Capture the cell that displays the provided text and extract its [X, Y] central coordinate. 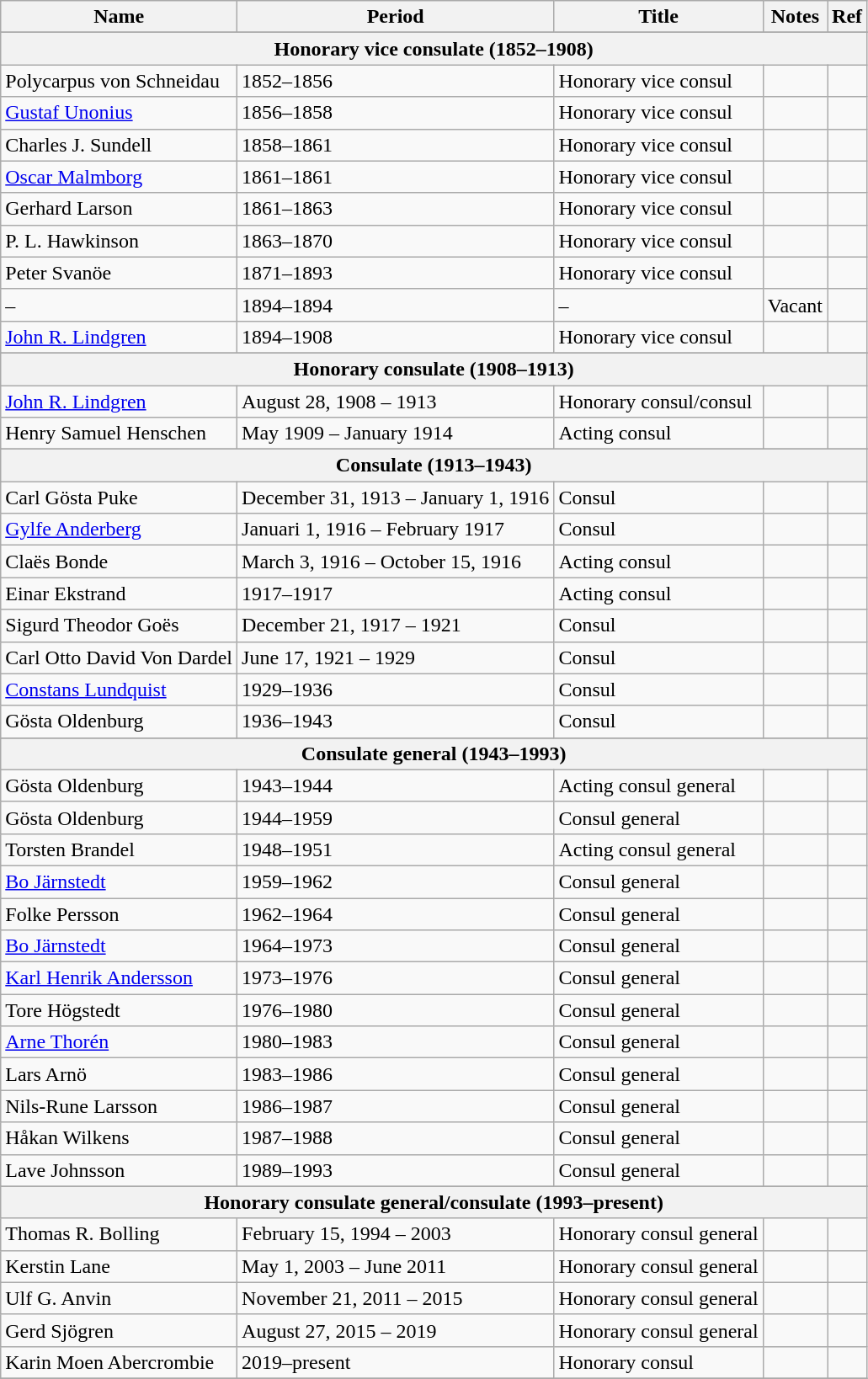
P. L. Hawkinson [120, 241]
Oscar Malmborg [120, 177]
Einar Ekstrand [120, 594]
1894–1894 [396, 305]
1986–1987 [396, 1106]
2019–present [396, 1362]
Gustaf Unonius [120, 113]
Title [658, 17]
Consulate (1913–1943) [434, 466]
Honorary consul [658, 1362]
May 1909 – January 1914 [396, 434]
1973–1976 [396, 978]
Lave Johnsson [120, 1170]
1962–1964 [396, 913]
December 21, 1917 – 1921 [396, 626]
1976–1980 [396, 1010]
1943–1944 [396, 785]
Vacant [795, 305]
1948–1951 [396, 849]
February 15, 1994 – 2003 [396, 1234]
June 17, 1921 – 1929 [396, 658]
1871–1893 [396, 273]
March 3, 1916 – October 15, 1916 [396, 562]
Constans Lundquist [120, 689]
Folke Persson [120, 913]
Notes [795, 17]
Håkan Wilkens [120, 1138]
Claës Bonde [120, 562]
Honorary consulate (1908–1913) [434, 369]
Carl Gösta Puke [120, 498]
Honorary consul/consul [658, 402]
1983–1986 [396, 1074]
November 21, 2011 – 2015 [396, 1298]
1964–1973 [396, 946]
Carl Otto David Von Dardel [120, 658]
1863–1870 [396, 241]
1852–1856 [396, 81]
Lars Arnö [120, 1074]
Karl Henrik Andersson [120, 978]
Ref [847, 17]
Karin Moen Abercrombie [120, 1362]
1917–1917 [396, 594]
1987–1988 [396, 1138]
1856–1858 [396, 113]
Torsten Brandel [120, 849]
Peter Svanöe [120, 273]
Nils-Rune Larsson [120, 1106]
Arne Thorén [120, 1042]
Honorary consulate general/consulate (1993–present) [434, 1202]
Gerhard Larson [120, 209]
Thomas R. Bolling [120, 1234]
1861–1863 [396, 209]
1861–1861 [396, 177]
Honorary vice consulate (1852–1908) [434, 49]
Ulf G. Anvin [120, 1298]
1989–1993 [396, 1170]
Gerd Sjögren [120, 1330]
1929–1936 [396, 689]
Gylfe Anderberg [120, 530]
1944–1959 [396, 817]
August 28, 1908 – 1913 [396, 402]
Period [396, 17]
Tore Högstedt [120, 1010]
Januari 1, 1916 – February 1917 [396, 530]
1858–1861 [396, 145]
Consulate general (1943–1993) [434, 753]
1894–1908 [396, 337]
1936–1943 [396, 721]
Polycarpus von Schneidau [120, 81]
1980–1983 [396, 1042]
May 1, 2003 – June 2011 [396, 1266]
1959–1962 [396, 881]
December 31, 1913 – January 1, 1916 [396, 498]
Charles J. Sundell [120, 145]
August 27, 2015 – 2019 [396, 1330]
Name [120, 17]
Henry Samuel Henschen [120, 434]
Kerstin Lane [120, 1266]
Sigurd Theodor Goës [120, 626]
